Search for the cell housing the specified text and yield its (X, Y) center coordinate. 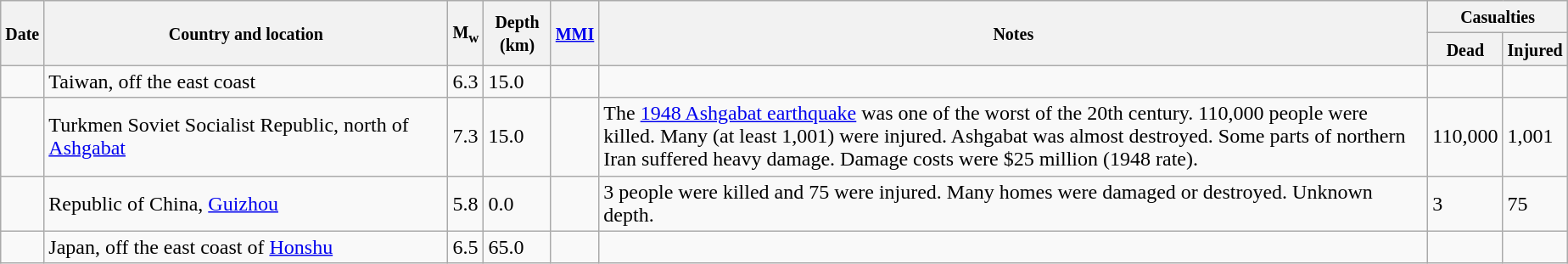
Dead (1465, 49)
3 people were killed and 75 were injured. Many homes were damaged or destroyed. Unknown depth. (1013, 204)
Depth (km) (518, 33)
Country and location (246, 33)
Notes (1013, 33)
Date (22, 33)
Republic of China, Guizhou (246, 204)
Taiwan, off the east coast (246, 81)
0.0 (518, 204)
MMI (575, 33)
1,001 (1535, 137)
Turkmen Soviet Socialist Republic, north of Ashgabat (246, 137)
3 (1465, 204)
5.8 (466, 204)
Mw (466, 33)
6.3 (466, 81)
110,000 (1465, 137)
Japan, off the east coast of Honshu (246, 247)
Injured (1535, 49)
7.3 (466, 137)
Casualties (1498, 17)
65.0 (518, 247)
6.5 (466, 247)
75 (1535, 204)
